For the text-containing cell, return its midpoint in (x, y) coordinate format. 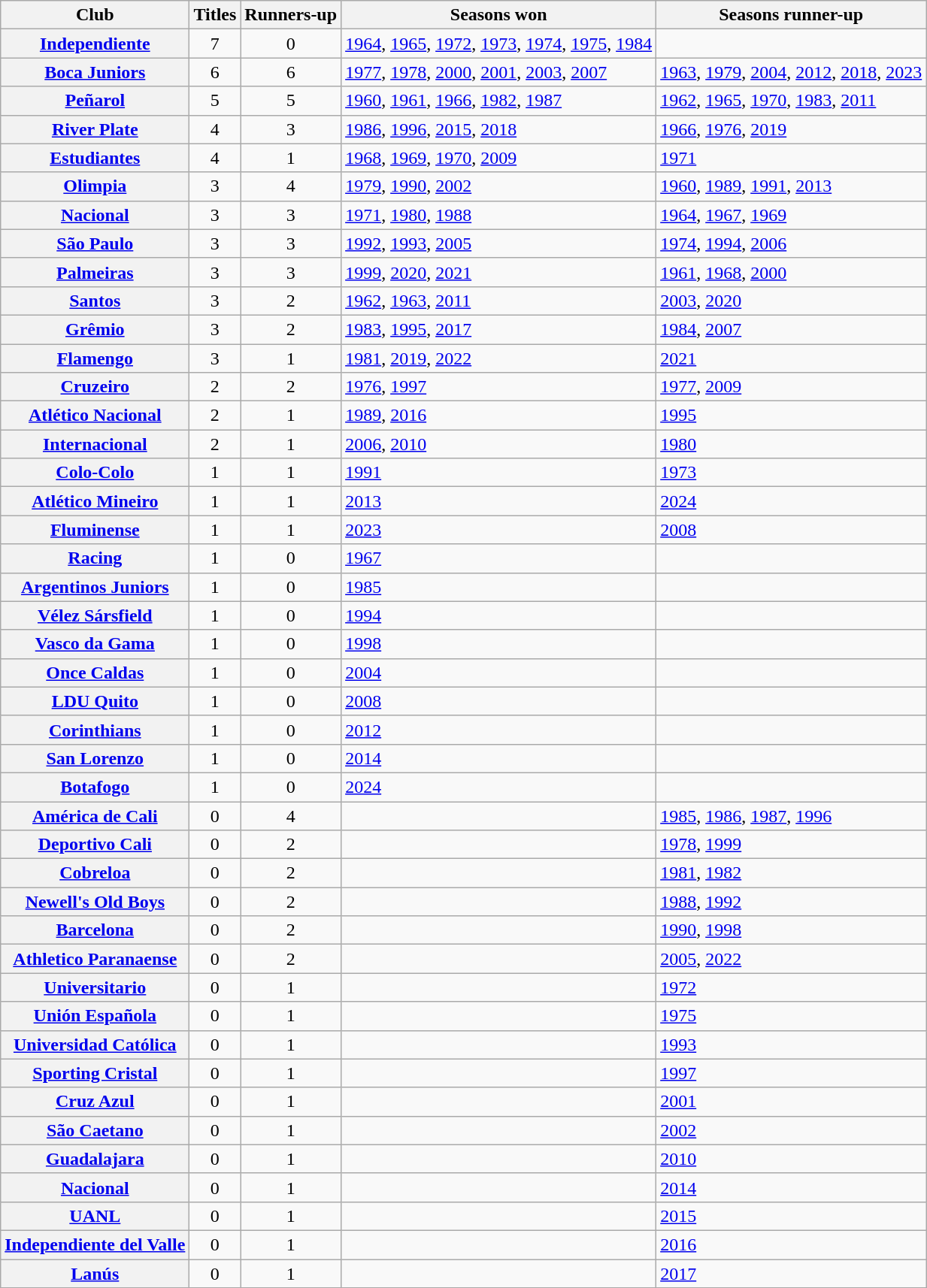
1997 (791, 1073)
Olimpia (95, 186)
Peñarol (95, 101)
2016 (791, 1244)
1960, 1961, 1966, 1982, 1987 (499, 101)
Universidad Católica (95, 1045)
1977, 1978, 2000, 2001, 2003, 2007 (499, 72)
1976, 1997 (499, 387)
1960, 1989, 1991, 2013 (791, 186)
Santos (95, 301)
Cruz Azul (95, 1102)
1972 (791, 987)
UANL (95, 1216)
1986, 1996, 2015, 2018 (499, 129)
Argentinos Juniors (95, 587)
River Plate (95, 129)
Independiente (95, 44)
7 (215, 44)
1968, 1969, 1970, 2009 (499, 158)
Internacional (95, 444)
1983, 1995, 2017 (499, 329)
1993 (791, 1045)
2004 (499, 673)
2023 (499, 530)
2001 (791, 1102)
1981, 1982 (791, 873)
1978, 1999 (791, 845)
1985, 1986, 1987, 1996 (791, 815)
1989, 2016 (499, 416)
1977, 2009 (791, 387)
Deportivo Cali (95, 845)
1975 (791, 1016)
1961, 1968, 2000 (791, 272)
1964, 1967, 1969 (791, 215)
Unión Española (95, 1016)
Lanús (95, 1274)
1966, 1976, 2019 (791, 129)
1974, 1994, 2006 (791, 243)
1995 (791, 416)
1981, 2019, 2022 (499, 358)
2006, 2010 (499, 444)
2021 (791, 358)
1967 (499, 558)
Cobreloa (95, 873)
Once Caldas (95, 673)
1999, 2020, 2021 (499, 272)
1963, 1979, 2004, 2012, 2018, 2023 (791, 72)
Palmeiras (95, 272)
2012 (499, 730)
Newell's Old Boys (95, 902)
Estudiantes (95, 158)
Racing (95, 558)
1988, 1992 (791, 902)
San Lorenzo (95, 758)
Flamengo (95, 358)
1971 (791, 158)
1991 (499, 473)
Guadalajara (95, 1159)
Seasons won (499, 15)
1984, 2007 (791, 329)
1980 (791, 444)
1979, 1990, 2002 (499, 186)
1962, 1963, 2011 (499, 301)
América de Cali (95, 815)
LDU Quito (95, 701)
Club (95, 15)
1962, 1965, 1970, 1983, 2011 (791, 101)
Independiente del Valle (95, 1244)
Runners-up (291, 15)
Seasons runner-up (791, 15)
Atlético Nacional (95, 416)
Sporting Cristal (95, 1073)
2013 (499, 501)
Colo-Colo (95, 473)
2003, 2020 (791, 301)
Cruzeiro (95, 387)
São Caetano (95, 1130)
1985 (499, 587)
Vélez Sársfield (95, 615)
Fluminense (95, 530)
Botafogo (95, 787)
São Paulo (95, 243)
Atlético Mineiro (95, 501)
1998 (499, 644)
Athletico Paranaense (95, 959)
Universitario (95, 987)
Boca Juniors (95, 72)
2010 (791, 1159)
2015 (791, 1216)
1971, 1980, 1988 (499, 215)
Vasco da Gama (95, 644)
1994 (499, 615)
2017 (791, 1274)
Corinthians (95, 730)
1973 (791, 473)
Barcelona (95, 930)
1990, 1998 (791, 930)
1964, 1965, 1972, 1973, 1974, 1975, 1984 (499, 44)
Grêmio (95, 329)
1992, 1993, 2005 (499, 243)
2002 (791, 1130)
Titles (215, 15)
2005, 2022 (791, 959)
